Locate the cell with the specified text and output its (X, Y) center coordinate. 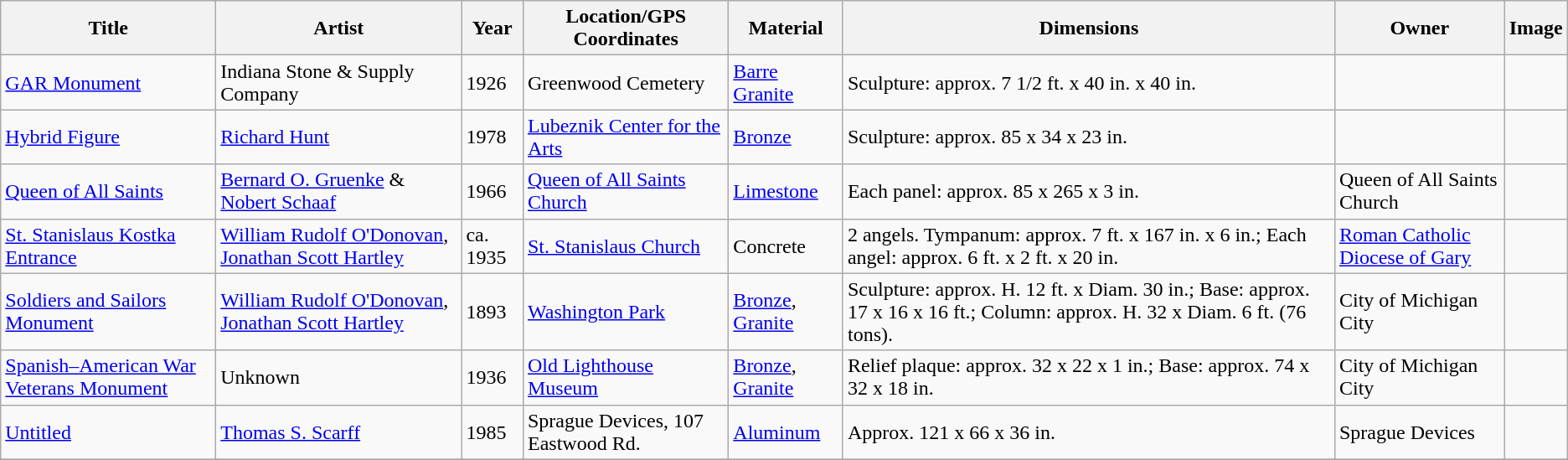
2 angels. Tympanum: approx. 7 ft. x 167 in. x 6 in.; Each angel: approx. 6 ft. x 2 ft. x 20 in. (1089, 246)
Lubeznik Center for the Arts (625, 137)
Roman Catholic Diocese of Gary (1419, 246)
1978 (493, 137)
Soldiers and Sailors Monument (109, 312)
Bernard O. Gruenke & Nobert Schaaf (338, 191)
Old Lighthouse Museum (625, 377)
1936 (493, 377)
Limestone (786, 191)
Image (1536, 28)
Artist (338, 28)
Hybrid Figure (109, 137)
Greenwood Cemetery (625, 82)
Title (109, 28)
Each panel: approx. 85 x 265 x 3 in. (1089, 191)
Spanish–American War Veterans Monument (109, 377)
Aluminum (786, 432)
Relief plaque: approx. 32 x 22 x 1 in.; Base: approx. 74 x 32 x 18 in. (1089, 377)
Sculpture: approx. 7 1/2 ft. x 40 in. x 40 in. (1089, 82)
Washington Park (625, 312)
Indiana Stone & Supply Company (338, 82)
1985 (493, 432)
Sculpture: approx. 85 x 34 x 23 in. (1089, 137)
Location/GPS Coordinates (625, 28)
Untitled (109, 432)
Unknown (338, 377)
Year (493, 28)
Approx. 121 x 66 x 36 in. (1089, 432)
Material (786, 28)
Sprague Devices, 107 Eastwood Rd. (625, 432)
Dimensions (1089, 28)
Queen of All Saints (109, 191)
1926 (493, 82)
St. Stanislaus Church (625, 246)
Sculpture: approx. H. 12 ft. x Diam. 30 in.; Base: approx. 17 x 16 x 16 ft.; Column: approx. H. 32 x Diam. 6 ft. (76 tons). (1089, 312)
GAR Monument (109, 82)
Richard Hunt (338, 137)
Thomas S. Scarff (338, 432)
Concrete (786, 246)
ca. 1935 (493, 246)
St. Stanislaus Kostka Entrance (109, 246)
Bronze (786, 137)
1966 (493, 191)
1893 (493, 312)
Sprague Devices (1419, 432)
Barre Granite (786, 82)
Owner (1419, 28)
